Scan for the cell matching the given text and deliver its [x, y] coordinate at center. 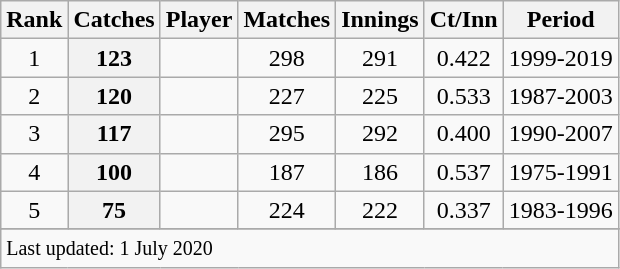
4 [34, 172]
186 [380, 172]
227 [287, 96]
295 [287, 134]
100 [114, 172]
75 [114, 210]
2 [34, 96]
Ct/Inn [464, 20]
Rank [34, 20]
1987-2003 [560, 96]
Innings [380, 20]
292 [380, 134]
0.537 [464, 172]
123 [114, 58]
117 [114, 134]
120 [114, 96]
Matches [287, 20]
225 [380, 96]
3 [34, 134]
1975-1991 [560, 172]
1999-2019 [560, 58]
Catches [114, 20]
1983-1996 [560, 210]
Last updated: 1 July 2020 [310, 248]
0.337 [464, 210]
298 [287, 58]
0.400 [464, 134]
5 [34, 210]
Player [199, 20]
187 [287, 172]
1 [34, 58]
1990-2007 [560, 134]
0.533 [464, 96]
224 [287, 210]
0.422 [464, 58]
291 [380, 58]
222 [380, 210]
Period [560, 20]
